Determine the (x, y) coordinate at the center of the cell enclosing the given text.  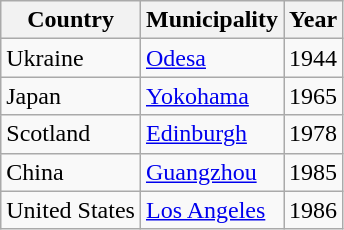
1986 (314, 210)
1978 (314, 134)
Japan (71, 96)
United States (71, 210)
China (71, 172)
Scotland (71, 134)
Yokohama (212, 96)
Guangzhou (212, 172)
Municipality (212, 20)
Odesa (212, 58)
1965 (314, 96)
Country (71, 20)
1985 (314, 172)
1944 (314, 58)
Year (314, 20)
Edinburgh (212, 134)
Ukraine (71, 58)
Los Angeles (212, 210)
